Determine the [X, Y] coordinate at the center of the cell enclosing the given text.  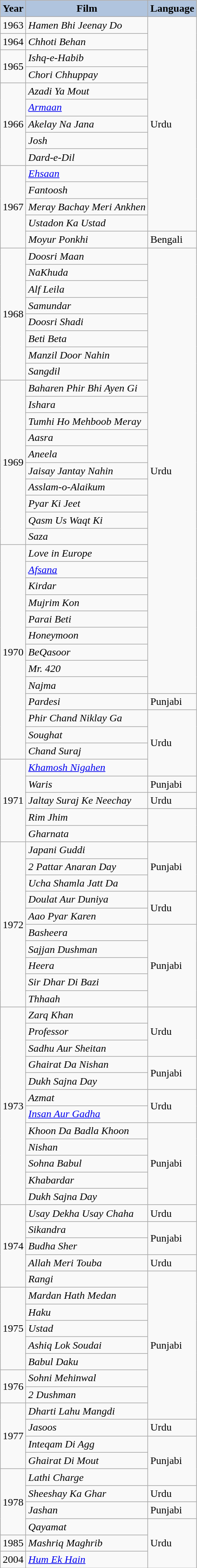
Pardesi [87, 701]
Josh [87, 140]
Dharti Lahu Mangdi [87, 1411]
Khoon Da Badla Khoon [87, 1131]
Chori Chhuppay [87, 75]
Sajjan Dushman [87, 949]
Ehsaan [87, 173]
Sangdil [87, 372]
Azadi Ya Mout [87, 91]
Ishq-e-Habib [87, 58]
Budha Sher [87, 1246]
1970 [13, 652]
Pyar Ki Jeet [87, 504]
Khamosh Nigahen [87, 768]
2004 [13, 1560]
1977 [13, 1436]
Sohna Babul [87, 1164]
Doulat Aur Duniya [87, 900]
Soughat [87, 735]
Jaltay Suraj Ke Neechay [87, 801]
1978 [13, 1502]
Phir Chand Niklay Ga [87, 718]
2 Dushman [87, 1395]
Fantoosh [87, 190]
1985 [13, 1543]
2 Pattar Anaran Day [87, 867]
Babul Daku [87, 1362]
Mardan Hath Medan [87, 1296]
1968 [13, 314]
Gharnata [87, 834]
1965 [13, 66]
Hum Ek Hain [87, 1560]
Moyur Ponkhi [87, 240]
Doosri Maan [87, 256]
Inteqam Di Agg [87, 1444]
Sohni Mehinwal [87, 1378]
BeQasoor [87, 652]
Azmat [87, 1098]
Bengali [172, 240]
Thhaah [87, 998]
1973 [13, 1106]
Hamen Bhi Jeenay Do [87, 25]
Film [87, 9]
Insan Aur Gadha [87, 1114]
Beti Beta [87, 339]
Sheeshay Ka Ghar [87, 1493]
Akelay Na Jana [87, 124]
Rangi [87, 1279]
Ashiq Lok Soudai [87, 1345]
1966 [13, 124]
1967 [13, 206]
Alf Leila [87, 289]
Tumhi Ho Mehboob Meray [87, 421]
Mashriq Maghrib [87, 1543]
1969 [13, 462]
Mujrim Kon [87, 603]
Jasoos [87, 1428]
Manzil Door Nahin [87, 355]
Qayamat [87, 1526]
Sikandra [87, 1229]
1964 [13, 42]
1971 [13, 801]
Zarq Khan [87, 1015]
Japani Guddi [87, 850]
Qasm Us Waqt Ki [87, 520]
Kirdar [87, 586]
Haku [87, 1312]
1975 [13, 1329]
Ghairat Da Nishan [87, 1065]
Professor [87, 1032]
Usay Dekha Usay Chaha [87, 1213]
Sir Dhar Di Bazi [87, 982]
Aao Pyar Karen [87, 916]
Armaan [87, 108]
Ustadon Ka Ustad [87, 223]
Afsana [87, 570]
Asslam-o-Alaikum [87, 487]
Sadhu Aur Sheitan [87, 1048]
Year [13, 9]
Waris [87, 784]
Chand Suraj [87, 751]
NaKhuda [87, 273]
Lathi Charge [87, 1477]
Meray Bachay Meri Ankhen [87, 207]
Allah Meri Touba [87, 1263]
1974 [13, 1246]
Chhoti Behan [87, 42]
Heera [87, 965]
Nishan [87, 1147]
Love in Europe [87, 553]
Najma [87, 685]
Ucha Shamla Jatt Da [87, 883]
Baharen Phir Bhi Ayen Gi [87, 388]
Honeymoon [87, 636]
1963 [13, 25]
Mr. 420 [87, 668]
Ishara [87, 404]
Saza [87, 537]
Doosri Shadi [87, 322]
1976 [13, 1386]
1972 [13, 924]
Aasra [87, 437]
Khabardar [87, 1180]
Samundar [87, 306]
Aneela [87, 454]
Ghairat Di Mout [87, 1460]
Ustad [87, 1329]
Jashan [87, 1510]
Jaisay Jantay Nahin [87, 470]
Parai Beti [87, 619]
Rim Jhim [87, 817]
Dard-e-Dil [87, 157]
Language [172, 9]
Basheera [87, 932]
